Output the (X, Y) coordinate of the center of the cell containing the given text.  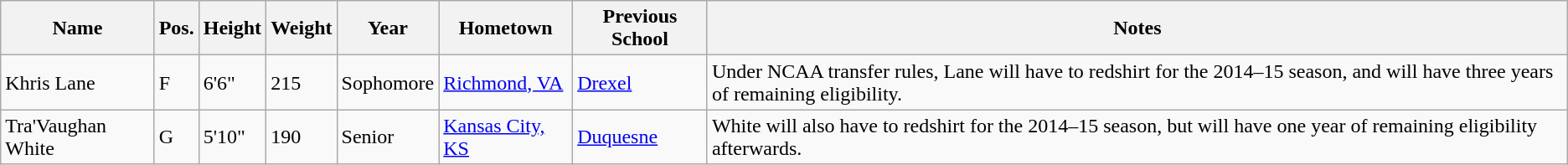
Kansas City, KS (506, 137)
Year (388, 28)
Previous School (640, 28)
Richmond, VA (506, 82)
Drexel (640, 82)
Hometown (506, 28)
Weight (302, 28)
215 (302, 82)
5'10" (232, 137)
Under NCAA transfer rules, Lane will have to redshirt for the 2014–15 season, and will have three years of remaining eligibility. (1137, 82)
6'6" (232, 82)
F (176, 82)
190 (302, 137)
Sophomore (388, 82)
Name (77, 28)
Senior (388, 137)
Pos. (176, 28)
Notes (1137, 28)
G (176, 137)
White will also have to redshirt for the 2014–15 season, but will have one year of remaining eligibility afterwards. (1137, 137)
Height (232, 28)
Duquesne (640, 137)
Khris Lane (77, 82)
Tra'Vaughan White (77, 137)
